Extract the [x, y] coordinate from the center of the cell holding the provided text.  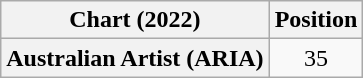
Australian Artist (ARIA) [135, 58]
Position [316, 20]
35 [316, 58]
Chart (2022) [135, 20]
